From the cell containing the given text, extract its center point as [X, Y] coordinate. 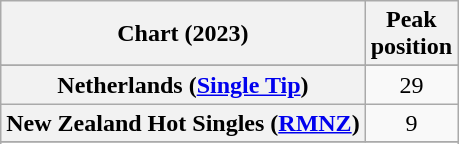
New Zealand Hot Singles (RMNZ) [183, 123]
29 [411, 85]
Chart (2023) [183, 34]
Peakposition [411, 34]
Netherlands (Single Tip) [183, 85]
9 [411, 123]
